Pinpoint the cell where the given text exists, returning its [X, Y] midpoint coordinate. 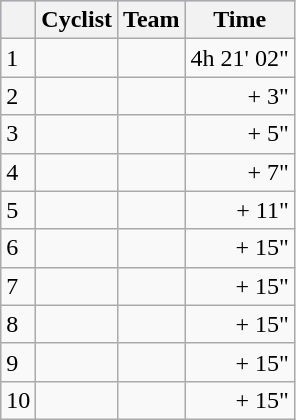
6 [18, 248]
+ 3" [240, 96]
2 [18, 96]
Cyclist [77, 20]
+ 5" [240, 134]
7 [18, 286]
Team [152, 20]
+ 11" [240, 210]
1 [18, 58]
10 [18, 400]
Time [240, 20]
3 [18, 134]
+ 7" [240, 172]
9 [18, 362]
5 [18, 210]
8 [18, 324]
4 [18, 172]
4h 21' 02" [240, 58]
